Determine the [X, Y] coordinate at the center of the cell enclosing the given text.  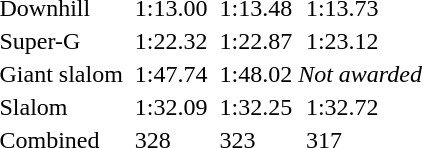
1:32.72 [364, 107]
1:32.25 [256, 107]
1:47.74 [171, 74]
1:23.12 [364, 41]
1:32.09 [171, 107]
1:22.32 [171, 41]
1:48.02 [256, 74]
1:22.87 [256, 41]
